Provide the [x, y] coordinate of the cell's center where the given text is located.  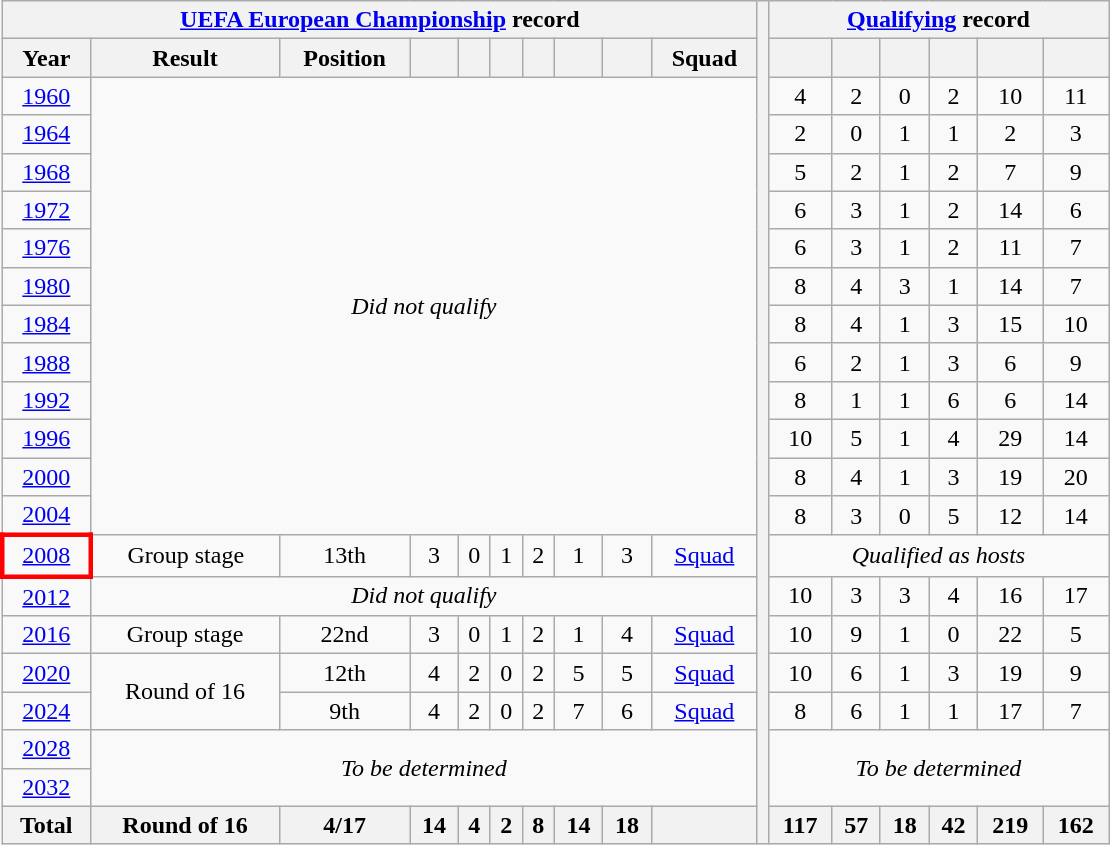
1984 [46, 324]
13th [345, 556]
2000 [46, 477]
117 [800, 825]
22 [1010, 635]
2032 [46, 787]
2008 [46, 556]
Position [345, 58]
1996 [46, 438]
Result [184, 58]
12th [345, 673]
1980 [46, 286]
16 [1010, 596]
1960 [46, 96]
1972 [46, 210]
42 [954, 825]
15 [1010, 324]
1968 [46, 172]
20 [1076, 477]
Qualifying record [938, 20]
Total [46, 825]
29 [1010, 438]
2004 [46, 516]
UEFA European Championship record [380, 20]
9th [345, 711]
162 [1076, 825]
2016 [46, 635]
12 [1010, 516]
219 [1010, 825]
57 [856, 825]
2028 [46, 749]
22nd [345, 635]
2024 [46, 711]
Year [46, 58]
1976 [46, 248]
1988 [46, 362]
2012 [46, 596]
Qualified as hosts [938, 556]
1992 [46, 400]
1964 [46, 134]
4/17 [345, 825]
2020 [46, 673]
